Detect which cell encompasses the target text, then output its [x, y] center coordinate. 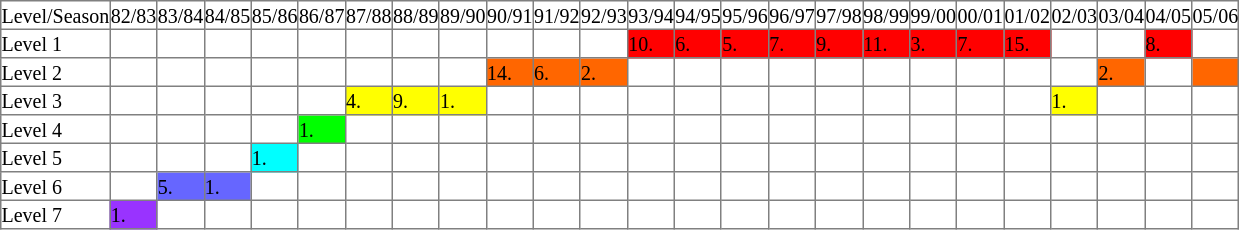
Level 6 [56, 186]
Level 2 [56, 72]
03/04 [1122, 15]
84/85 [228, 15]
3. [934, 43]
10. [650, 43]
99/00 [934, 15]
Level 4 [56, 129]
98/99 [886, 15]
83/84 [180, 15]
94/95 [698, 15]
01/02 [1028, 15]
Level/Season [56, 15]
82/83 [134, 15]
Level 7 [56, 214]
87/88 [368, 15]
89/90 [462, 15]
4. [368, 100]
11. [886, 43]
97/98 [840, 15]
04/05 [1168, 15]
8. [1168, 43]
93/94 [650, 15]
86/87 [322, 15]
92/93 [604, 15]
85/86 [274, 15]
96/97 [792, 15]
90/91 [510, 15]
14. [510, 72]
88/89 [416, 15]
15. [1028, 43]
05/06 [1216, 15]
91/92 [556, 15]
02/03 [1074, 15]
95/96 [744, 15]
00/01 [980, 15]
Level 3 [56, 100]
Level 1 [56, 43]
Level 5 [56, 157]
